Identify which cell holds the provided text, then report its (X, Y) central coordinate. 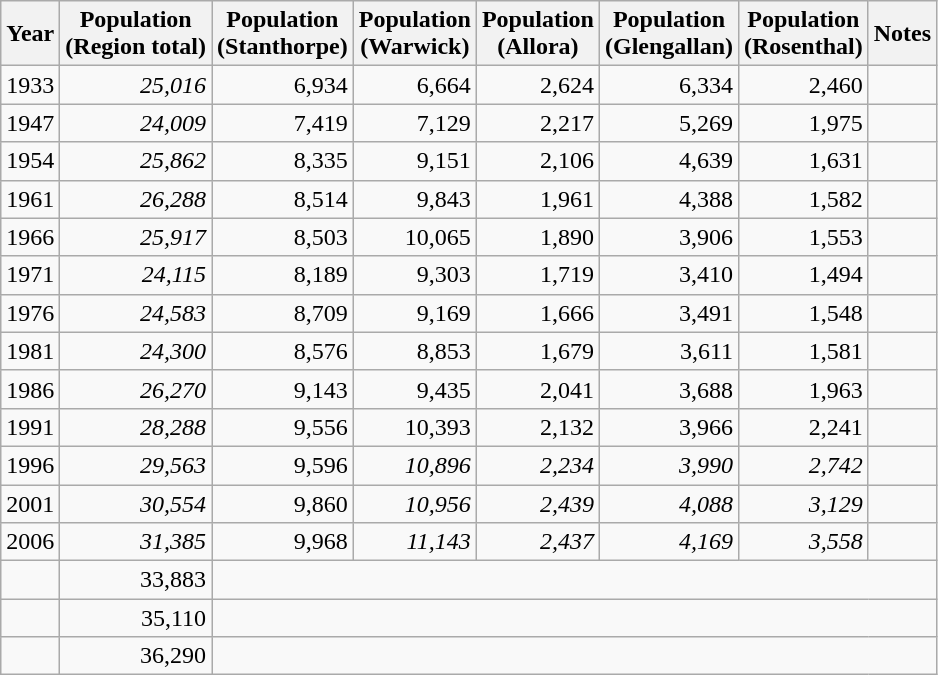
3,491 (668, 313)
1,890 (538, 237)
4,388 (668, 199)
25,016 (136, 85)
8,576 (283, 351)
9,435 (414, 389)
9,596 (283, 465)
3,906 (668, 237)
1986 (30, 389)
24,009 (136, 123)
1971 (30, 275)
1954 (30, 161)
11,143 (414, 542)
24,300 (136, 351)
8,189 (283, 275)
2,132 (538, 427)
2,460 (804, 85)
8,709 (283, 313)
Population(Rosenthal) (804, 34)
2,041 (538, 389)
10,956 (414, 503)
25,917 (136, 237)
9,556 (283, 427)
1,553 (804, 237)
1,719 (538, 275)
1961 (30, 199)
3,410 (668, 275)
6,664 (414, 85)
1,963 (804, 389)
8,335 (283, 161)
1933 (30, 85)
6,934 (283, 85)
31,385 (136, 542)
3,990 (668, 465)
Population(Glengallan) (668, 34)
7,419 (283, 123)
2006 (30, 542)
9,968 (283, 542)
8,514 (283, 199)
2,234 (538, 465)
Population(Warwick) (414, 34)
4,169 (668, 542)
10,393 (414, 427)
3,611 (668, 351)
26,270 (136, 389)
6,334 (668, 85)
24,115 (136, 275)
1,975 (804, 123)
3,688 (668, 389)
8,853 (414, 351)
1,582 (804, 199)
Population(Allora) (538, 34)
1966 (30, 237)
2,217 (538, 123)
1,548 (804, 313)
10,896 (414, 465)
4,088 (668, 503)
35,110 (136, 618)
1,494 (804, 275)
3,966 (668, 427)
8,503 (283, 237)
36,290 (136, 656)
9,860 (283, 503)
29,563 (136, 465)
2,106 (538, 161)
9,843 (414, 199)
1981 (30, 351)
4,639 (668, 161)
3,558 (804, 542)
7,129 (414, 123)
1996 (30, 465)
2,437 (538, 542)
9,143 (283, 389)
1,666 (538, 313)
25,862 (136, 161)
1,679 (538, 351)
2,439 (538, 503)
2001 (30, 503)
Year (30, 34)
24,583 (136, 313)
1947 (30, 123)
33,883 (136, 580)
5,269 (668, 123)
2,624 (538, 85)
3,129 (804, 503)
26,288 (136, 199)
30,554 (136, 503)
2,241 (804, 427)
1991 (30, 427)
9,303 (414, 275)
2,742 (804, 465)
28,288 (136, 427)
9,151 (414, 161)
1976 (30, 313)
1,961 (538, 199)
Notes (902, 34)
10,065 (414, 237)
1,581 (804, 351)
Population(Region total) (136, 34)
9,169 (414, 313)
1,631 (804, 161)
Population(Stanthorpe) (283, 34)
